Provide the [x, y] coordinate of the cell's center where the given text is located.  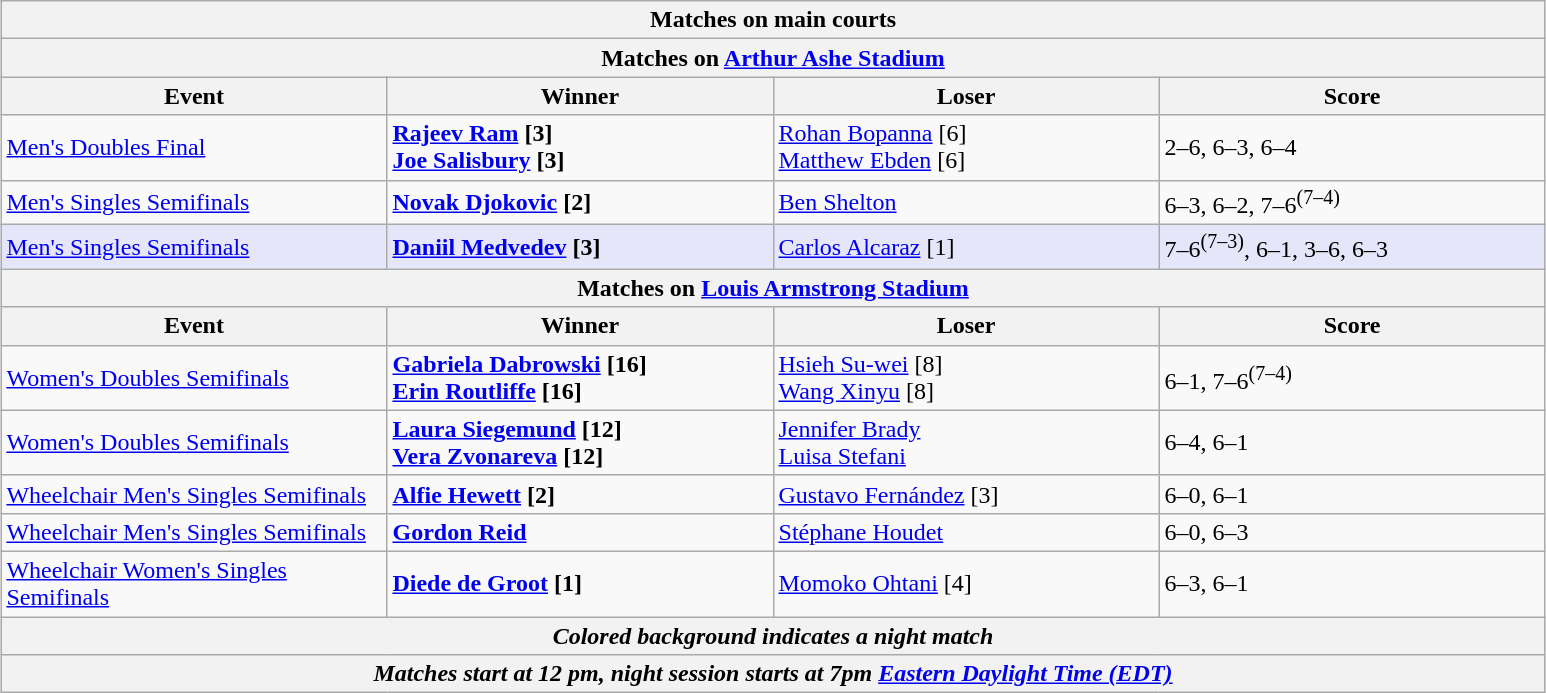
Momoko Ohtani [4] [966, 584]
Stéphane Houdet [966, 532]
Ben Shelton [966, 202]
Jennifer Brady Luisa Stefani [966, 442]
6–4, 6–1 [1352, 442]
Colored background indicates a night match [773, 636]
Hsieh Su-wei [8] Wang Xinyu [8] [966, 378]
Novak Djokovic [2] [580, 202]
Rajeev Ram [3] Joe Salisbury [3] [580, 148]
6–1, 7–6(7–4) [1352, 378]
Alfie Hewett [2] [580, 494]
Matches on Arthur Ashe Stadium [773, 58]
2–6, 6–3, 6–4 [1352, 148]
Matches on main courts [773, 20]
Wheelchair Women's Singles Semifinals [194, 584]
Carlos Alcaraz [1] [966, 248]
Gordon Reid [580, 532]
6–0, 6–3 [1352, 532]
Gabriela Dabrowski [16] Erin Routliffe [16] [580, 378]
6–3, 6–1 [1352, 584]
Daniil Medvedev [3] [580, 248]
Matches on Louis Armstrong Stadium [773, 288]
6–3, 6–2, 7–6(7–4) [1352, 202]
Gustavo Fernández [3] [966, 494]
Laura Siegemund [12] Vera Zvonareva [12] [580, 442]
Rohan Bopanna [6] Matthew Ebden [6] [966, 148]
Matches start at 12 pm, night session starts at 7pm Eastern Daylight Time (EDT) [773, 674]
7–6(7–3), 6–1, 3–6, 6–3 [1352, 248]
6–0, 6–1 [1352, 494]
Men's Doubles Final [194, 148]
Diede de Groot [1] [580, 584]
